Extract the [x, y] coordinate from the center of the cell holding the provided text.  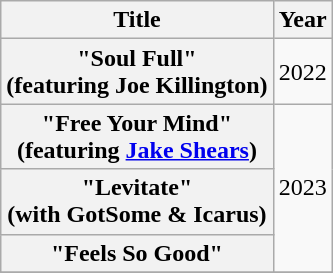
"Soul Full"(featuring Joe Killington) [137, 72]
2022 [302, 72]
2023 [302, 188]
"Free Your Mind"(featuring Jake Shears) [137, 136]
Title [137, 20]
"Feels So Good" [137, 253]
Year [302, 20]
"Levitate"(with GotSome & Icarus) [137, 202]
